Pinpoint the cell where the given text exists, returning its [X, Y] midpoint coordinate. 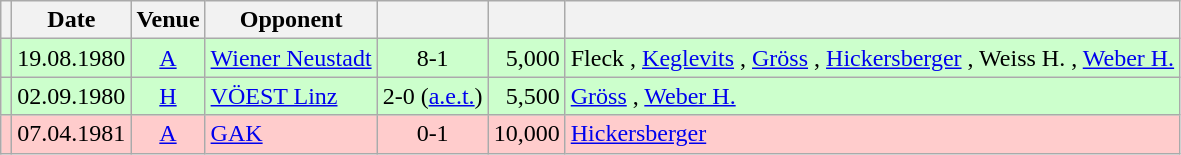
02.09.1980 [72, 96]
19.08.1980 [72, 58]
Venue [168, 20]
07.04.1981 [72, 134]
2-0 (a.e.t.) [432, 96]
Fleck , Keglevits , Gröss , Hickersberger , Weiss H. , Weber H. [872, 58]
VÖEST Linz [291, 96]
GAK [291, 134]
10,000 [526, 134]
Gröss , Weber H. [872, 96]
Opponent [291, 20]
Wiener Neustadt [291, 58]
5,500 [526, 96]
Hickersberger [872, 134]
5,000 [526, 58]
Date [72, 20]
H [168, 96]
8-1 [432, 58]
0-1 [432, 134]
